For the text-containing cell, return its midpoint in (x, y) coordinate format. 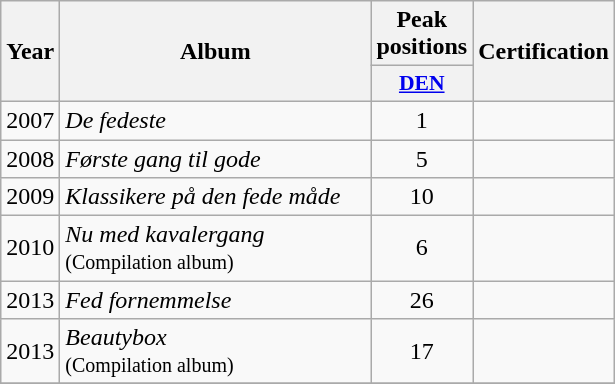
2009 (30, 197)
Year (30, 52)
2008 (30, 159)
Peak positions (422, 34)
2007 (30, 120)
Nu med kavalergang (Compilation album) (216, 248)
Certification (544, 52)
Første gang til gode (216, 159)
26 (422, 300)
DEN (422, 84)
Fed fornemmelse (216, 300)
Klassikere på den fede måde (216, 197)
1 (422, 120)
De fedeste (216, 120)
6 (422, 248)
17 (422, 352)
10 (422, 197)
2010 (30, 248)
Beautybox (Compilation album) (216, 352)
5 (422, 159)
Album (216, 52)
